Detect which cell encompasses the target text, then output its (X, Y) center coordinate. 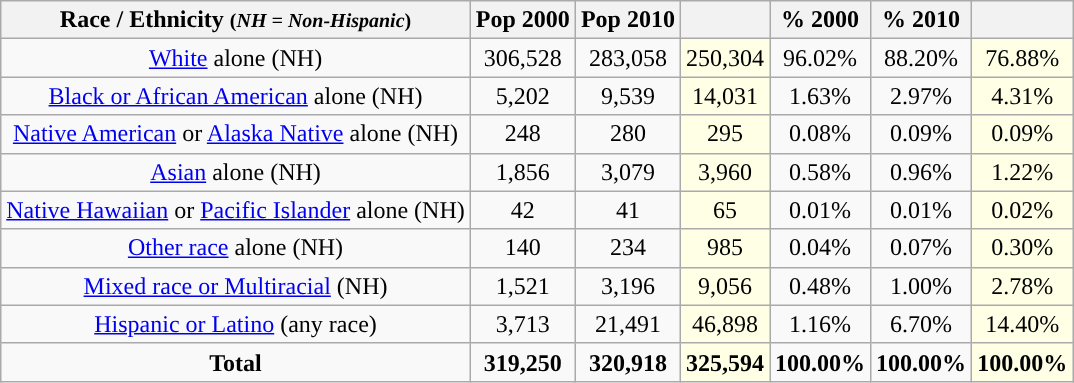
3,713 (522, 324)
0.58% (820, 172)
2.78% (1022, 286)
248 (522, 134)
3,079 (628, 172)
280 (628, 134)
76.88% (1022, 58)
3,196 (628, 286)
21,491 (628, 324)
4.31% (1022, 96)
Black or African American alone (NH) (236, 96)
250,304 (724, 58)
88.20% (922, 58)
320,918 (628, 362)
Pop 2000 (522, 20)
140 (522, 248)
Other race alone (NH) (236, 248)
0.30% (1022, 248)
1.16% (820, 324)
% 2000 (820, 20)
Total (236, 362)
White alone (NH) (236, 58)
Asian alone (NH) (236, 172)
1,521 (522, 286)
325,594 (724, 362)
Hispanic or Latino (any race) (236, 324)
65 (724, 210)
0.96% (922, 172)
1.22% (1022, 172)
283,058 (628, 58)
3,960 (724, 172)
Native American or Alaska Native alone (NH) (236, 134)
1,856 (522, 172)
Mixed race or Multiracial (NH) (236, 286)
1.00% (922, 286)
0.08% (820, 134)
0.04% (820, 248)
14,031 (724, 96)
295 (724, 134)
306,528 (522, 58)
985 (724, 248)
9,056 (724, 286)
% 2010 (922, 20)
46,898 (724, 324)
Race / Ethnicity (NH = Non-Hispanic) (236, 20)
9,539 (628, 96)
96.02% (820, 58)
42 (522, 210)
41 (628, 210)
0.02% (1022, 210)
234 (628, 248)
6.70% (922, 324)
1.63% (820, 96)
Native Hawaiian or Pacific Islander alone (NH) (236, 210)
319,250 (522, 362)
0.07% (922, 248)
2.97% (922, 96)
Pop 2010 (628, 20)
14.40% (1022, 324)
0.48% (820, 286)
5,202 (522, 96)
